From the cell containing the given text, extract its center point as [x, y] coordinate. 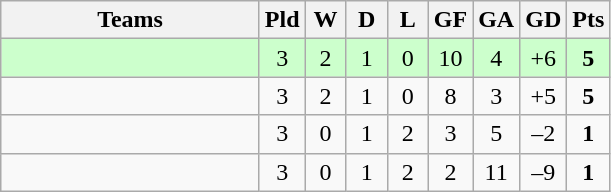
–2 [544, 134]
W [326, 20]
L [408, 20]
GA [496, 20]
Pts [588, 20]
Teams [130, 20]
4 [496, 58]
Pld [282, 20]
11 [496, 172]
+6 [544, 58]
D [366, 20]
–9 [544, 172]
10 [450, 58]
8 [450, 96]
GD [544, 20]
GF [450, 20]
+5 [544, 96]
